Determine the (x, y) coordinate at the center of the cell enclosing the given text.  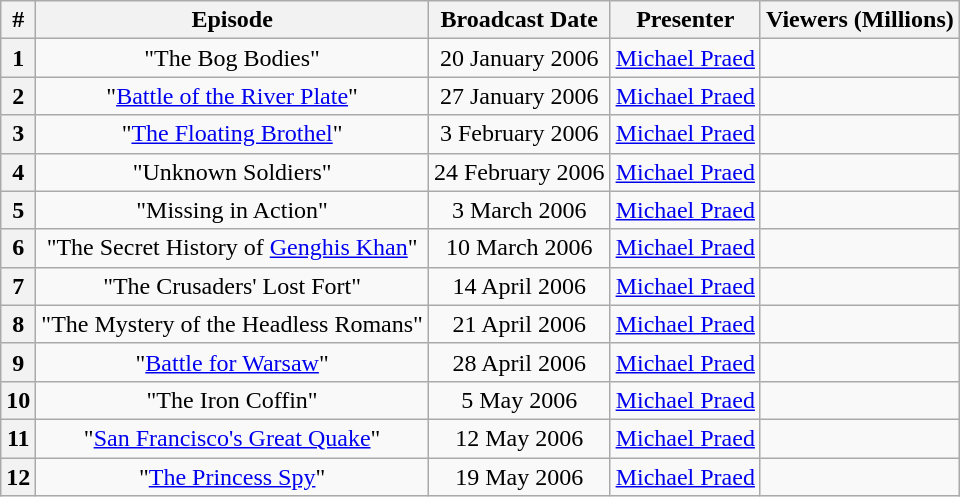
"Unknown Soldiers" (232, 172)
19 May 2006 (519, 477)
# (18, 20)
1 (18, 58)
9 (18, 362)
"The Princess Spy" (232, 477)
"Battle for Warsaw" (232, 362)
10 March 2006 (519, 248)
Broadcast Date (519, 20)
3 March 2006 (519, 210)
Viewers (Millions) (860, 20)
12 May 2006 (519, 438)
"Missing in Action" (232, 210)
10 (18, 400)
27 January 2006 (519, 96)
12 (18, 477)
24 February 2006 (519, 172)
"Battle of the River Plate" (232, 96)
Episode (232, 20)
5 (18, 210)
7 (18, 286)
14 April 2006 (519, 286)
8 (18, 324)
5 May 2006 (519, 400)
2 (18, 96)
4 (18, 172)
"The Floating Brothel" (232, 134)
21 April 2006 (519, 324)
11 (18, 438)
"The Iron Coffin" (232, 400)
28 April 2006 (519, 362)
"The Secret History of Genghis Khan" (232, 248)
"The Bog Bodies" (232, 58)
3 February 2006 (519, 134)
20 January 2006 (519, 58)
"The Crusaders' Lost Fort" (232, 286)
6 (18, 248)
3 (18, 134)
"The Mystery of the Headless Romans" (232, 324)
Presenter (685, 20)
"San Francisco's Great Quake" (232, 438)
